Identify which cell holds the provided text, then report its [X, Y] central coordinate. 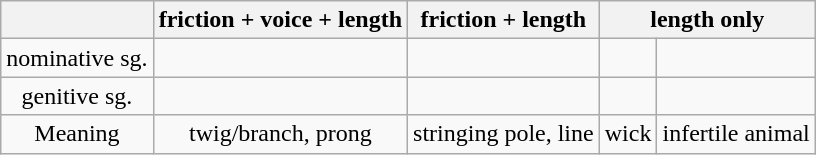
stringing pole, line [504, 134]
twig/branch, prong [280, 134]
genitive sg. [77, 96]
infertile animal [736, 134]
friction + voice + length [280, 20]
wick [628, 134]
Meaning [77, 134]
friction + length [504, 20]
length only [707, 20]
nominative sg. [77, 58]
